Pinpoint the cell where the given text exists, returning its [x, y] midpoint coordinate. 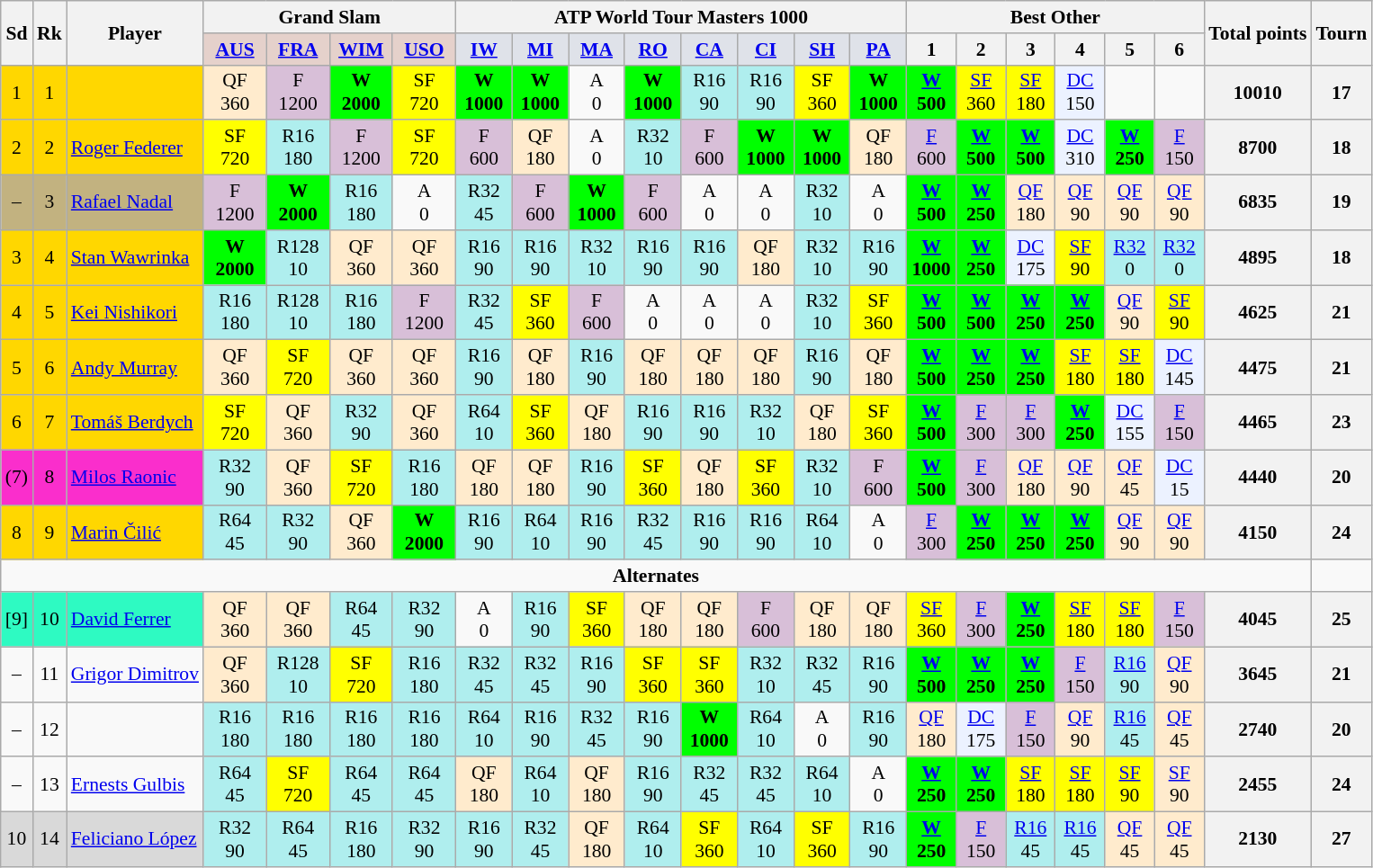
ATP World Tour Masters 1000 [682, 17]
4045 [1258, 619]
Grand Slam [329, 17]
19 [1341, 203]
4440 [1258, 477]
Stan Wawrinka [135, 257]
Roger Federer [135, 148]
PA [878, 49]
CA [709, 49]
14 [49, 840]
Best Other [1056, 17]
SH [822, 49]
Tomáš Berdych [135, 423]
Alternates [657, 577]
Marin Čilić [135, 532]
9 [49, 532]
Total points [1258, 32]
[9] [16, 619]
Tourn [1341, 32]
13 [49, 784]
4895 [1258, 257]
AUS [235, 49]
RO [653, 49]
6835 [1258, 203]
Sd [16, 32]
2130 [1258, 840]
DC150 [1080, 92]
Rk [49, 32]
Kei Nishikori [135, 313]
DC145 [1179, 367]
4625 [1258, 313]
Andy Murray [135, 367]
FRA [298, 49]
Ernests Gulbis [135, 784]
David Ferrer [135, 619]
4475 [1258, 367]
Rafael Nadal [135, 203]
12 [49, 729]
4465 [1258, 423]
7 [49, 423]
USO [424, 49]
3645 [1258, 675]
2740 [1258, 729]
(7) [16, 477]
25 [1341, 619]
MA [597, 49]
27 [1341, 840]
2455 [1258, 784]
Feliciano López [135, 840]
CI [767, 49]
11 [49, 675]
WIM [361, 49]
DC15 [1179, 477]
17 [1341, 92]
Grigor Dimitrov [135, 675]
Player [135, 32]
4150 [1258, 532]
Milos Raonic [135, 477]
MI [540, 49]
10010 [1258, 92]
IW [484, 49]
DC155 [1130, 423]
23 [1341, 423]
8700 [1258, 148]
DC310 [1080, 148]
